Search for the cell housing the specified text and yield its [X, Y] center coordinate. 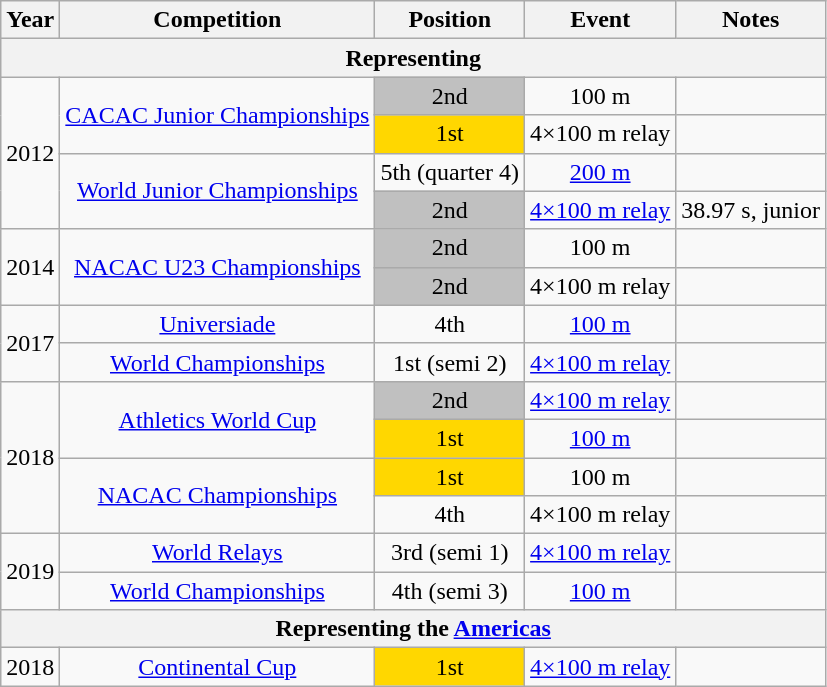
4th (semi 3) [450, 591]
Position [450, 20]
1st (semi 2) [450, 362]
Event [600, 20]
Continental Cup [218, 667]
Representing [414, 58]
World Relays [218, 553]
2012 [30, 153]
NACAC Championships [218, 496]
Competition [218, 20]
Representing the Americas [414, 629]
3rd (semi 1) [450, 553]
200 m [600, 172]
5th (quarter 4) [450, 172]
World Junior Championships [218, 191]
Year [30, 20]
2014 [30, 267]
38.97 s, junior [751, 210]
Notes [751, 20]
2019 [30, 572]
Athletics World Cup [218, 419]
2017 [30, 343]
Universiade [218, 324]
CACAC Junior Championships [218, 115]
NACAC U23 Championships [218, 267]
